Pinpoint the cell where the given text exists, returning its (x, y) midpoint coordinate. 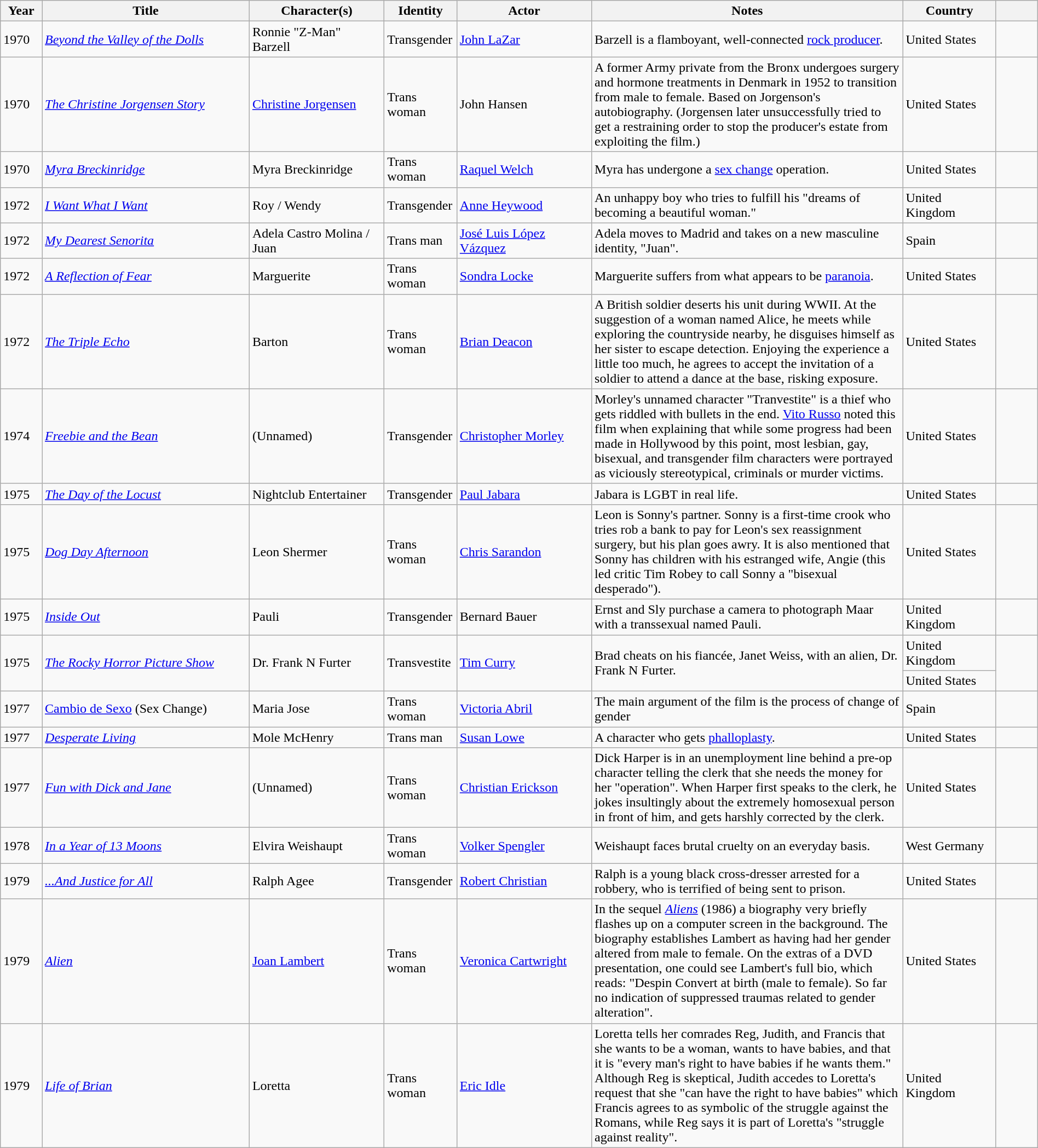
Title (146, 11)
The main argument of the film is the process of change of gender (747, 709)
Dog Day Afternoon (146, 552)
Desperate Living (146, 737)
A Reflection of Fear (146, 276)
Ralph is a young black cross-dresser arrested for a robbery, who is terrified of being sent to prison. (747, 881)
Ronnie "Z-Man" Barzell (316, 39)
The Day of the Locust (146, 494)
John LaZar (524, 39)
Roy / Wendy (316, 205)
Loretta (316, 1085)
Robert Christian (524, 881)
Raquel Welch (524, 170)
...And Justice for All (146, 881)
Elvira Weishaupt (316, 845)
Susan Lowe (524, 737)
The Christine Jorgensen Story (146, 104)
Adela moves to Madrid and takes on a new masculine identity, "Juan". (747, 241)
Notes (747, 11)
Maria Jose (316, 709)
I Want What I Want (146, 205)
Paul Jabara (524, 494)
Cambio de Sexo (Sex Change) (146, 709)
In a Year of 13 Moons (146, 845)
My Dearest Senorita (146, 241)
Chris Sarandon (524, 552)
Pauli (316, 616)
West Germany (949, 845)
The Rocky Horror Picture Show (146, 664)
Christian Erickson (524, 788)
Anne Heywood (524, 205)
Joan Lambert (316, 961)
Tim Curry (524, 664)
1974 (21, 436)
Identity (420, 11)
Veronica Cartwright (524, 961)
Freebie and the Bean (146, 436)
Nightclub Entertainer (316, 494)
Actor (524, 11)
Dr. Frank N Furter (316, 664)
Barzell is a flamboyant, well-connected rock producer. (747, 39)
Life of Brian (146, 1085)
Jabara is LGBT in real life. (747, 494)
José Luis López Vázquez (524, 241)
Barton (316, 342)
Christine Jorgensen (316, 104)
Marguerite (316, 276)
Weishaupt faces brutal cruelty on an everyday basis. (747, 845)
Ralph Agee (316, 881)
Fun with Dick and Jane (146, 788)
Brad cheats on his fiancée, Janet Weiss, with an alien, Dr. Frank N Furter. (747, 664)
Volker Spengler (524, 845)
Christopher Morley (524, 436)
Bernard Bauer (524, 616)
Alien (146, 961)
John Hansen (524, 104)
Leon Shermer (316, 552)
Transvestite (420, 664)
Brian Deacon (524, 342)
Victoria Abril (524, 709)
Myra has undergone a sex change operation. (747, 170)
An unhappy boy who tries to fulfill his "dreams of becoming a beautiful woman." (747, 205)
Year (21, 11)
Character(s) (316, 11)
The Triple Echo (146, 342)
Inside Out (146, 616)
Marguerite suffers from what appears to be paranoia. (747, 276)
A character who gets phalloplasty. (747, 737)
1978 (21, 845)
Ernst and Sly purchase a camera to photograph Maar with a transsexual named Pauli. (747, 616)
Adela Castro Molina / Juan (316, 241)
Sondra Locke (524, 276)
Eric Idle (524, 1085)
Country (949, 11)
Beyond the Valley of the Dolls (146, 39)
Mole McHenry (316, 737)
